Return [X, Y] of the center of cell containing provided text 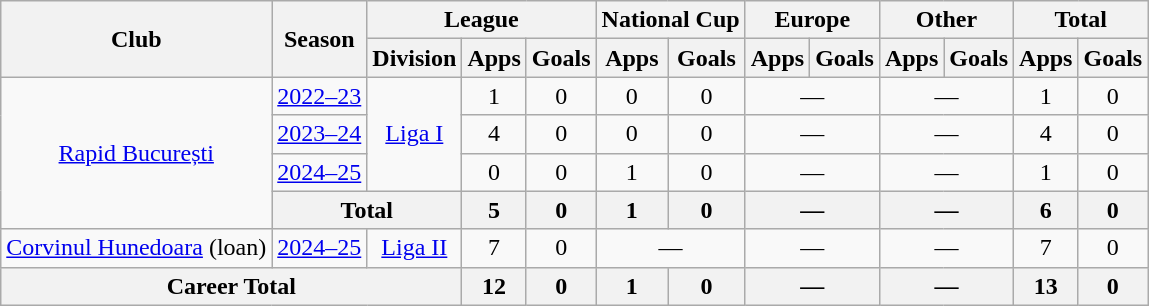
2023–24 [320, 134]
Season [320, 39]
Division [414, 58]
Corvinul Hunedoara (loan) [136, 248]
Liga I [414, 134]
2022–23 [320, 96]
Rapid București [136, 153]
Club [136, 39]
League [482, 20]
Liga II [414, 248]
Europe [812, 20]
5 [494, 210]
6 [1046, 210]
Career Total [232, 286]
12 [494, 286]
13 [1046, 286]
Other [946, 20]
National Cup [670, 20]
